For the text-containing cell, return its midpoint in [X, Y] coordinate format. 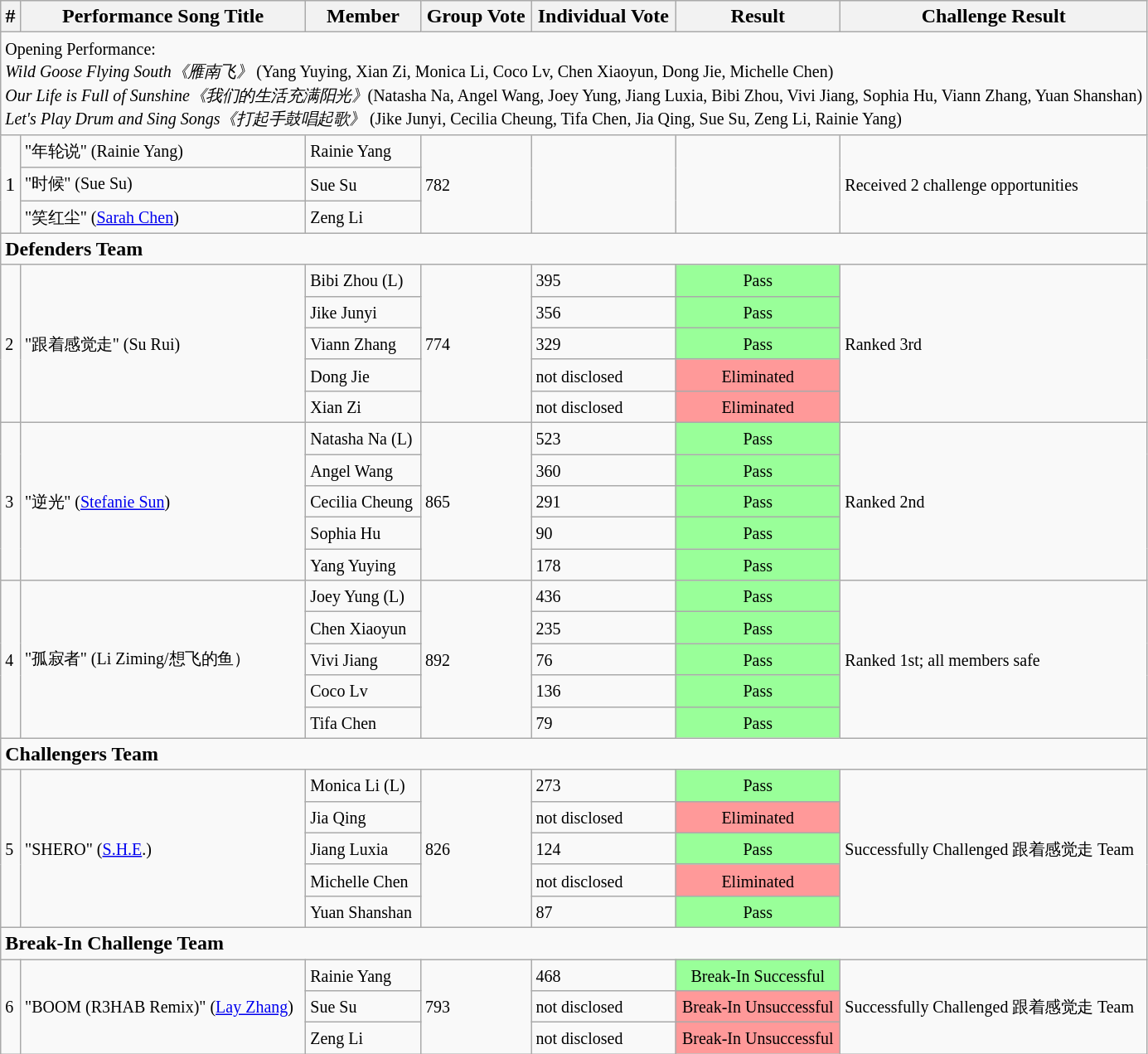
Angel Wang [363, 470]
Michelle Chen [363, 880]
87 [603, 911]
124 [603, 848]
Challengers Team [574, 754]
79 [603, 722]
# [11, 17]
782 [476, 184]
Challenge Result [994, 17]
Ranked 1st; all members safe [994, 659]
793 [476, 1006]
Break-In Successful [758, 974]
Natasha Na (L) [363, 438]
468 [603, 974]
Coco Lv [363, 691]
356 [603, 312]
329 [603, 343]
Ranked 3rd [994, 343]
"逆光" (Stefanie Sun) [162, 501]
774 [476, 343]
Received 2 challenge opportunities [994, 184]
"SHERO" (S.H.E.) [162, 848]
Yang Yuying [363, 565]
Sophia Hu [363, 533]
360 [603, 470]
136 [603, 691]
3 [11, 501]
Member [363, 17]
6 [11, 1006]
235 [603, 628]
Viann Zhang [363, 343]
Cecilia Cheung [363, 502]
5 [11, 848]
"时候" (Sue Su) [162, 184]
Joey Yung (L) [363, 596]
Individual Vote [603, 17]
Ranked 2nd [994, 501]
90 [603, 533]
Tifa Chen [363, 722]
"BOOM (R3HAB Remix)" (Lay Zhang) [162, 1006]
Performance Song Title [162, 17]
Chen Xiaoyun [363, 628]
Group Vote [476, 17]
Jia Qing [363, 817]
Xian Zi [363, 406]
892 [476, 659]
826 [476, 848]
436 [603, 596]
1 [11, 184]
"孤寂者" (Li Ziming/想飞的鱼） [162, 659]
Break-In Challenge Team [574, 943]
"年轮说" (Rainie Yang) [162, 151]
"笑红尘" (Sarah Chen) [162, 217]
291 [603, 502]
Jike Junyi [363, 312]
"跟着感觉走" (Su Rui) [162, 343]
273 [603, 785]
Vivi Jiang [363, 659]
178 [603, 565]
Result [758, 17]
4 [11, 659]
865 [476, 501]
76 [603, 659]
523 [603, 438]
Dong Jie [363, 375]
2 [11, 343]
Defenders Team [574, 249]
Yuan Shanshan [363, 911]
Bibi Zhou (L) [363, 280]
Monica Li (L) [363, 785]
Jiang Luxia [363, 848]
395 [603, 280]
